For the text-containing cell, return its midpoint in (X, Y) coordinate format. 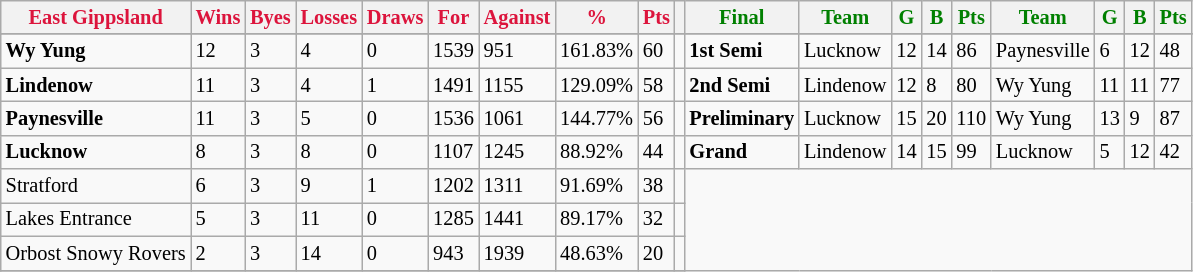
1491 (453, 85)
2 (218, 253)
77 (1174, 85)
For (453, 17)
% (596, 17)
80 (970, 85)
951 (518, 51)
Draws (395, 17)
129.09% (596, 85)
13 (1110, 118)
89.17% (596, 219)
2nd Semi (742, 85)
Losses (329, 17)
East Gippsland (96, 17)
1536 (453, 118)
Stratford (96, 186)
60 (656, 51)
88.92% (596, 152)
86 (970, 51)
91.69% (596, 186)
38 (656, 186)
56 (656, 118)
1061 (518, 118)
110 (970, 118)
1285 (453, 219)
Lakes Entrance (96, 219)
58 (656, 85)
1539 (453, 51)
943 (453, 253)
1311 (518, 186)
32 (656, 219)
Grand (742, 152)
Wins (218, 17)
44 (656, 152)
1st Semi (742, 51)
144.77% (596, 118)
161.83% (596, 51)
Preliminary (742, 118)
42 (1174, 152)
1441 (518, 219)
48 (1174, 51)
1245 (518, 152)
Against (518, 17)
1155 (518, 85)
48.63% (596, 253)
99 (970, 152)
Byes (270, 17)
87 (1174, 118)
Orbost Snowy Rovers (96, 253)
Final (742, 17)
1202 (453, 186)
1107 (453, 152)
1939 (518, 253)
